Pinpoint the cell where the given text exists, returning its (x, y) midpoint coordinate. 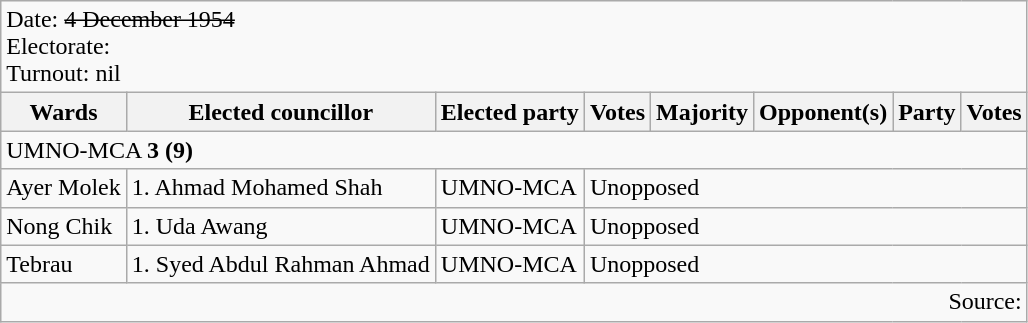
Majority (702, 112)
Source: (514, 302)
Party (927, 112)
Elected party (510, 112)
Elected councillor (280, 112)
Nong Chik (64, 226)
1. Ahmad Mohamed Shah (280, 188)
UMNO-MCA 3 (9) (514, 150)
Opponent(s) (824, 112)
Wards (64, 112)
Ayer Molek (64, 188)
1. Uda Awang (280, 226)
Date: 4 December 1954Electorate: Turnout: nil (514, 47)
1. Syed Abdul Rahman Ahmad (280, 264)
Tebrau (64, 264)
